For the text-containing cell, return its midpoint in [x, y] coordinate format. 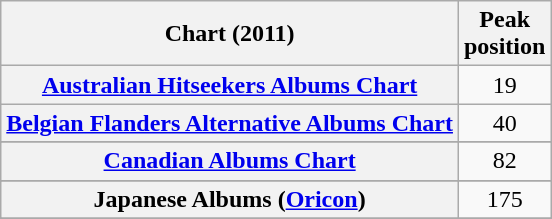
Chart (2011) [230, 34]
Canadian Albums Chart [230, 161]
82 [504, 161]
Australian Hitseekers Albums Chart [230, 85]
175 [504, 199]
19 [504, 85]
Belgian Flanders Alternative Albums Chart [230, 123]
Peakposition [504, 34]
Japanese Albums (Oricon) [230, 199]
40 [504, 123]
